Locate the cell with the specified text and output its [X, Y] center coordinate. 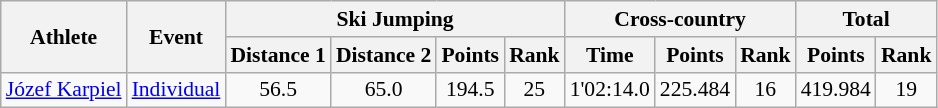
Józef Karpiel [64, 90]
1'02:14.0 [610, 90]
225.484 [695, 90]
Individual [176, 90]
194.5 [470, 90]
Ski Jumping [394, 19]
19 [906, 90]
Event [176, 36]
65.0 [384, 90]
Total [866, 19]
56.5 [278, 90]
419.984 [836, 90]
25 [534, 90]
Distance 2 [384, 55]
Distance 1 [278, 55]
16 [766, 90]
Athlete [64, 36]
Time [610, 55]
Cross-country [680, 19]
